For the text-containing cell, return its midpoint in [x, y] coordinate format. 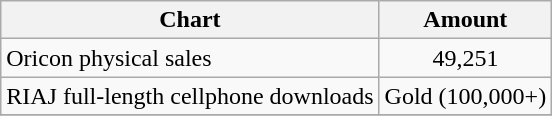
Gold (100,000+) [466, 96]
Oricon physical sales [190, 58]
RIAJ full-length cellphone downloads [190, 96]
Amount [466, 20]
49,251 [466, 58]
Chart [190, 20]
